Pinpoint the cell where the given text exists, returning its [x, y] midpoint coordinate. 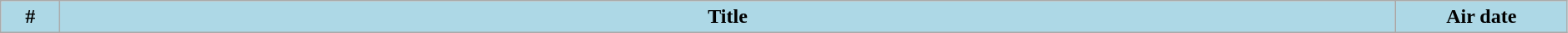
Air date [1481, 17]
Title [728, 17]
# [30, 17]
